Capture the cell that displays the provided text and extract its (X, Y) central coordinate. 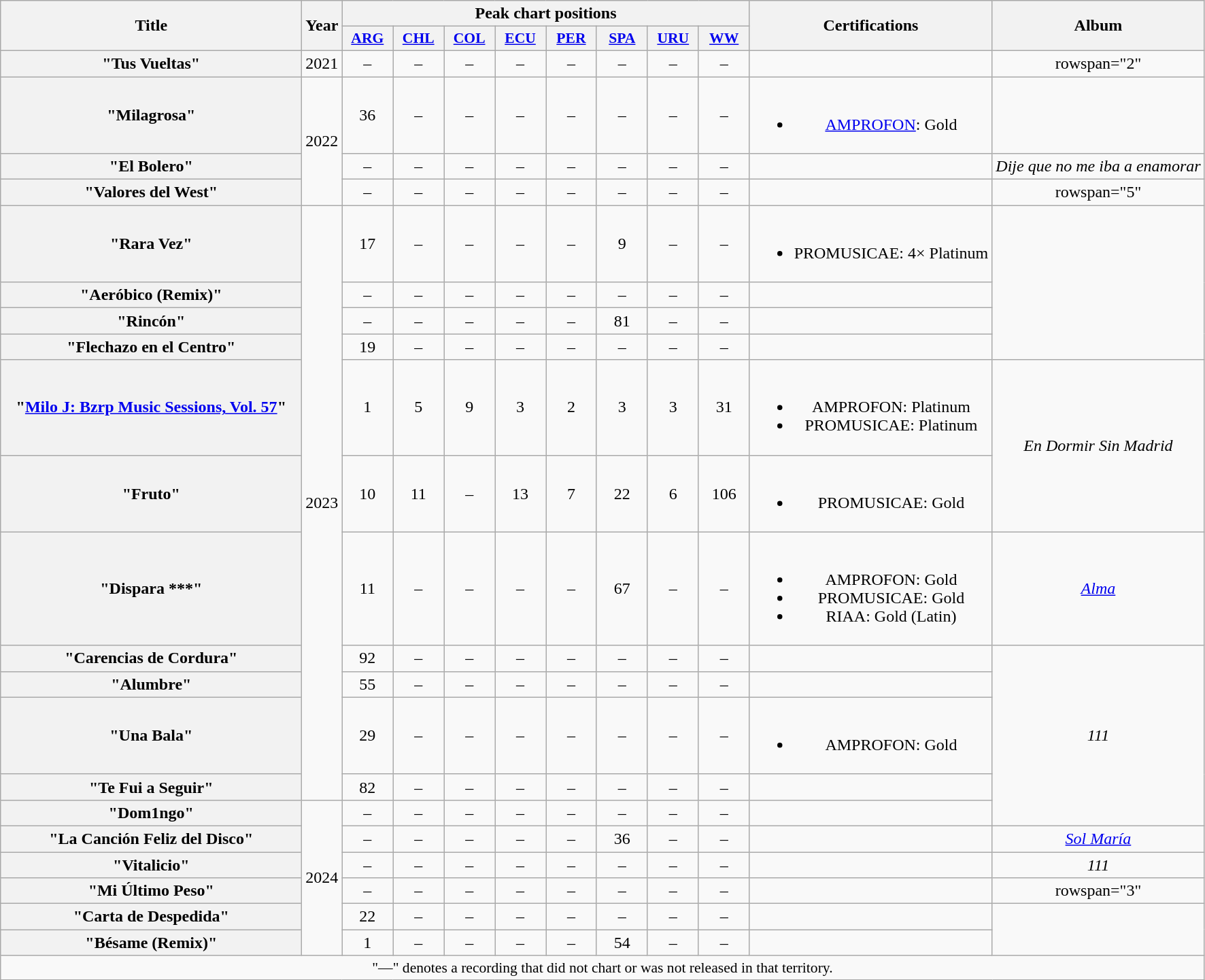
"Milagrosa" (151, 114)
81 (622, 321)
"Aeróbico (Remix)" (151, 295)
PER (571, 39)
106 (724, 494)
"Mi Último Peso" (151, 891)
WW (724, 39)
rowspan="3" (1098, 891)
"Dom1ngo" (151, 813)
67 (622, 589)
13 (521, 494)
29 (367, 736)
2 (571, 407)
"Valores del West" (151, 192)
"Una Bala" (151, 736)
"Alumbre" (151, 684)
2023 (322, 503)
Certifications (870, 26)
Peak chart positions (545, 14)
AMPROFON: GoldPROMUSICAE: GoldRIAA: Gold (Latin) (870, 589)
SPA (622, 39)
"Milo J: Bzrp Music Sessions, Vol. 57" (151, 407)
"Carencias de Cordura" (151, 658)
Sol María (1098, 839)
rowspan="2" (1098, 63)
"Vitalicio" (151, 864)
"—" denotes a recording that did not chart or was not released in that territory. (602, 968)
"Fruto" (151, 494)
ARG (367, 39)
82 (367, 787)
"Carta de Despedida" (151, 917)
PROMUSICAE: 4× Platinum (870, 243)
rowspan="5" (1098, 192)
URU (673, 39)
Dije que no me iba a enamorar (1098, 167)
10 (367, 494)
Title (151, 26)
92 (367, 658)
Album (1098, 26)
7 (571, 494)
19 (367, 347)
En Dormir Sin Madrid (1098, 446)
5 (419, 407)
CHL (419, 39)
6 (673, 494)
Year (322, 26)
ECU (521, 39)
31 (724, 407)
"Rincón" (151, 321)
"Tus Vueltas" (151, 63)
55 (367, 684)
PROMUSICAE: Gold (870, 494)
COL (469, 39)
2024 (322, 877)
"Rara Vez" (151, 243)
"El Bolero" (151, 167)
54 (622, 943)
"Flechazo en el Centro" (151, 347)
"Dispara ***" (151, 589)
"La Canción Feliz del Disco" (151, 839)
2022 (322, 140)
"Bésame (Remix)" (151, 943)
Alma (1098, 589)
"Te Fui a Seguir" (151, 787)
AMPROFON: PlatinumPROMUSICAE: Platinum (870, 407)
2021 (322, 63)
17 (367, 243)
